Detect which cell encompasses the target text, then output its (x, y) center coordinate. 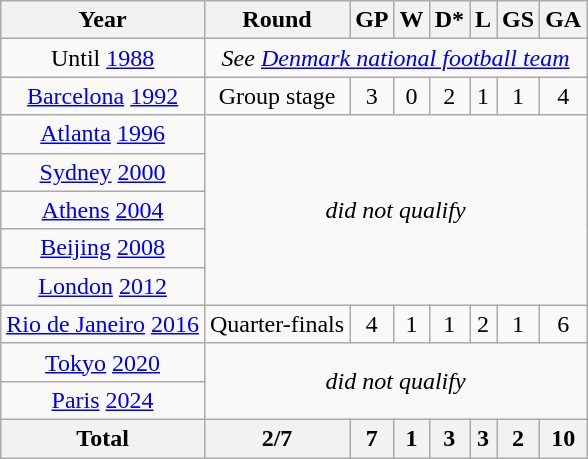
GA (564, 20)
Beijing 2008 (103, 248)
7 (372, 438)
W (412, 20)
Atlanta 1996 (103, 134)
Tokyo 2020 (103, 362)
Sydney 2000 (103, 172)
Year (103, 20)
6 (564, 324)
D* (449, 20)
Rio de Janeiro 2016 (103, 324)
GP (372, 20)
10 (564, 438)
Until 1988 (103, 58)
Group stage (276, 96)
Quarter-finals (276, 324)
London 2012 (103, 286)
0 (412, 96)
GS (518, 20)
Round (276, 20)
Athens 2004 (103, 210)
Paris 2024 (103, 400)
2/7 (276, 438)
See Denmark national football team (395, 58)
Barcelona 1992 (103, 96)
L (484, 20)
Total (103, 438)
